Search for the cell housing the specified text and yield its [x, y] center coordinate. 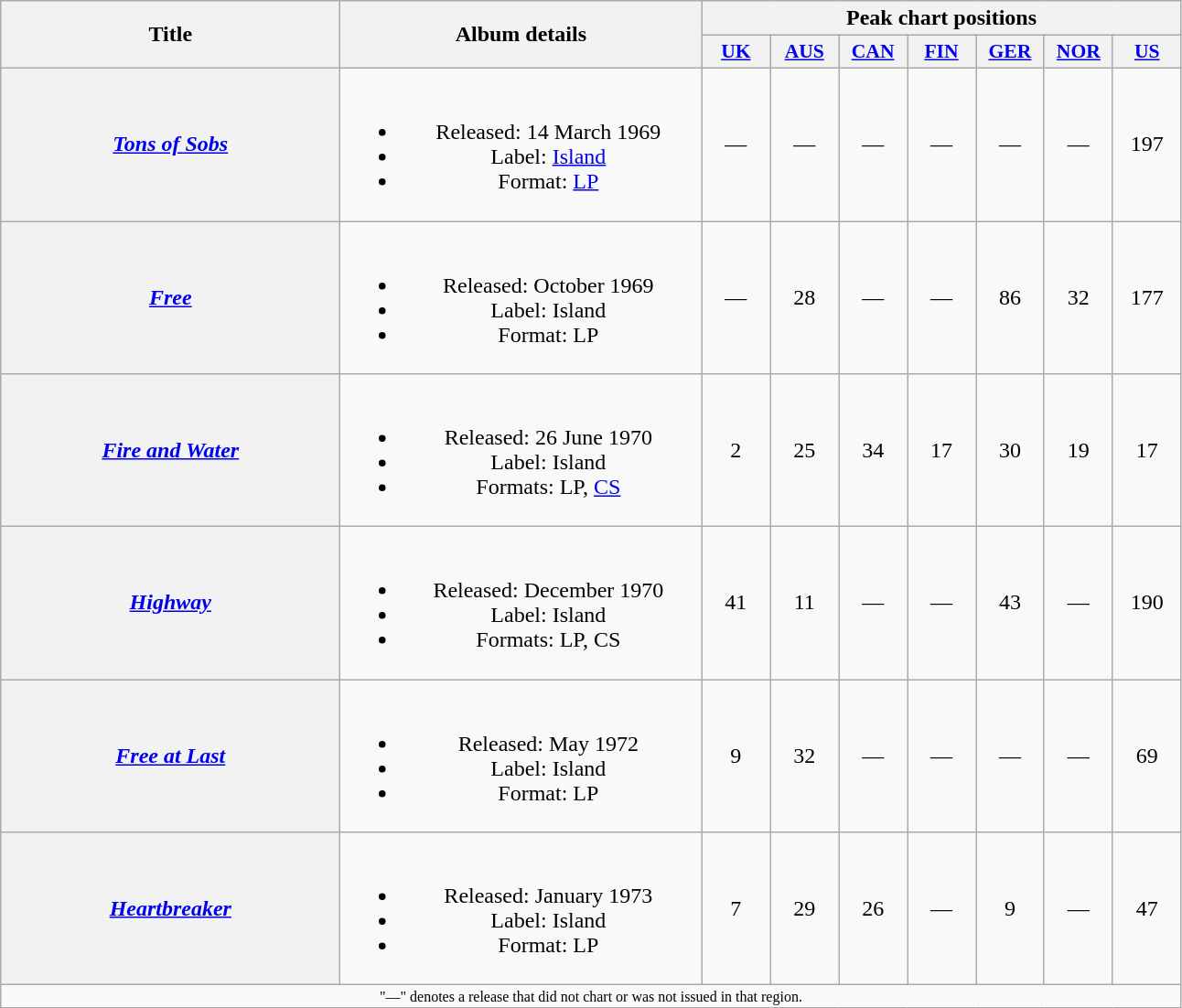
GER [1010, 52]
CAN [873, 52]
34 [873, 450]
43 [1010, 604]
41 [736, 604]
190 [1147, 604]
Released: 26 June 1970Label: IslandFormats: LP, CS [521, 450]
2 [736, 450]
Released: October 1969Label: IslandFormat: LP [521, 298]
Title [170, 35]
Released: 14 March 1969Label: IslandFormat: LP [521, 145]
30 [1010, 450]
FIN [942, 52]
Fire and Water [170, 450]
Album details [521, 35]
US [1147, 52]
29 [805, 909]
177 [1147, 298]
Tons of Sobs [170, 145]
26 [873, 909]
47 [1147, 909]
11 [805, 604]
Free at Last [170, 756]
25 [805, 450]
NOR [1078, 52]
UK [736, 52]
7 [736, 909]
Released: January 1973Label: IslandFormat: LP [521, 909]
197 [1147, 145]
AUS [805, 52]
Free [170, 298]
Released: December 1970Label: IslandFormats: LP, CS [521, 604]
69 [1147, 756]
Peak chart positions [941, 18]
Released: May 1972Label: IslandFormat: LP [521, 756]
86 [1010, 298]
28 [805, 298]
19 [1078, 450]
Heartbreaker [170, 909]
Highway [170, 604]
"—" denotes a release that did not chart or was not issued in that region. [591, 996]
